Return the [x, y] coordinate for the center point of the cell that contains the specified text.  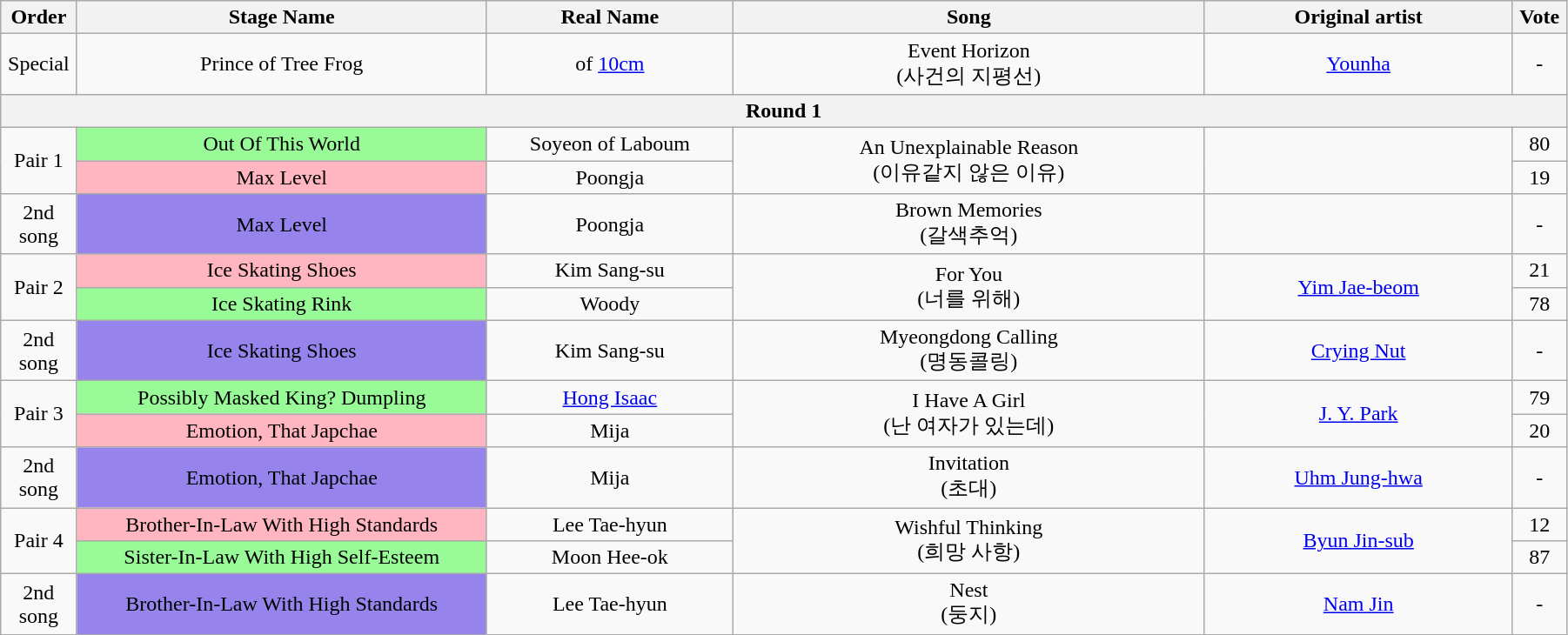
Order [38, 17]
An Unexplainable Reason(이유같지 않은 이유) [968, 160]
Nam Jin [1358, 605]
Woody [609, 304]
Nest(둥지) [968, 605]
Uhm Jung-hwa [1358, 478]
Crying Nut [1358, 351]
78 [1539, 304]
79 [1539, 398]
Pair 1 [38, 160]
Out Of This World [282, 144]
Pair 3 [38, 414]
Byun Jin-sub [1358, 541]
Stage Name [282, 17]
Hong Isaac [609, 398]
Moon Hee-ok [609, 558]
Vote [1539, 17]
Possibly Masked King? Dumpling [282, 398]
J. Y. Park [1358, 414]
Wishful Thinking(희망 사항) [968, 541]
Special [38, 64]
Song [968, 17]
Round 1 [784, 110]
Myeongdong Calling(명동콜링) [968, 351]
12 [1539, 525]
Ice Skating Rink [282, 304]
Yim Jae-beom [1358, 287]
Pair 4 [38, 541]
20 [1539, 431]
Sister-In-Law With High Self-Esteem [282, 558]
Pair 2 [38, 287]
80 [1539, 144]
of 10cm [609, 64]
Event Horizon(사건의 지평선) [968, 64]
Brown Memories(갈색추억) [968, 224]
Original artist [1358, 17]
Invitation(초대) [968, 478]
I Have A Girl(난 여자가 있는데) [968, 414]
Younha [1358, 64]
21 [1539, 271]
Soyeon of Laboum [609, 144]
Prince of Tree Frog [282, 64]
87 [1539, 558]
Real Name [609, 17]
19 [1539, 177]
For You(너를 위해) [968, 287]
